Extract the (x, y) coordinate from the center of the cell holding the provided text.  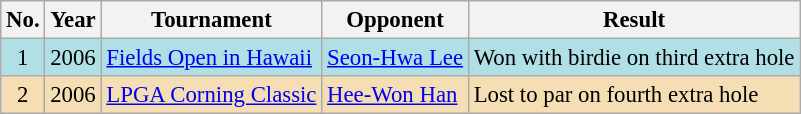
LPGA Corning Classic (212, 95)
2 (23, 95)
No. (23, 20)
Fields Open in Hawaii (212, 58)
Result (634, 20)
Opponent (396, 20)
1 (23, 58)
Year (73, 20)
Tournament (212, 20)
Lost to par on fourth extra hole (634, 95)
Hee-Won Han (396, 95)
Seon-Hwa Lee (396, 58)
Won with birdie on third extra hole (634, 58)
